Return (x, y) of the center of cell containing provided text 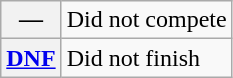
DNF (31, 58)
Did not compete (146, 20)
Did not finish (146, 58)
— (31, 20)
